Return the [X, Y] coordinate for the center point of the cell that contains the specified text.  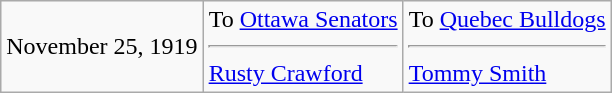
November 25, 1919 [102, 47]
To Quebec BulldogsTommy Smith [507, 47]
To Ottawa SenatorsRusty Crawford [303, 47]
